From the cell containing the given text, extract its center point as (x, y) coordinate. 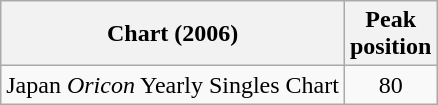
Chart (2006) (173, 34)
Peakposition (390, 34)
Japan Oricon Yearly Singles Chart (173, 85)
80 (390, 85)
